Locate the cell with the specified text and output its (x, y) center coordinate. 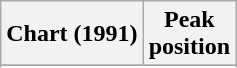
Chart (1991) (72, 34)
Peakposition (189, 34)
